Pinpoint the cell where the given text exists, returning its [x, y] midpoint coordinate. 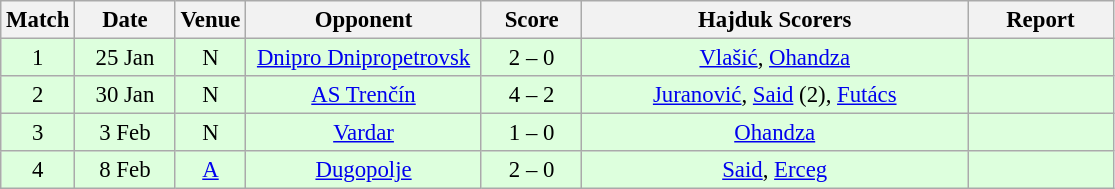
Said, Erceg [775, 170]
25 Jan [126, 58]
1 – 0 [532, 133]
AS Trenčín [364, 95]
Hajduk Scorers [775, 20]
Opponent [364, 20]
Venue [210, 20]
Score [532, 20]
Juranović, Said (2), Futács [775, 95]
Vlašić, Ohandza [775, 58]
3 Feb [126, 133]
2 [38, 95]
Ohandza [775, 133]
1 [38, 58]
8 Feb [126, 170]
Date [126, 20]
30 Jan [126, 95]
Dnipro Dnipropetrovsk [364, 58]
4 [38, 170]
3 [38, 133]
Vardar [364, 133]
Report [1041, 20]
Match [38, 20]
A [210, 170]
Dugopolje [364, 170]
4 – 2 [532, 95]
